Identify which cell holds the provided text, then report its (X, Y) central coordinate. 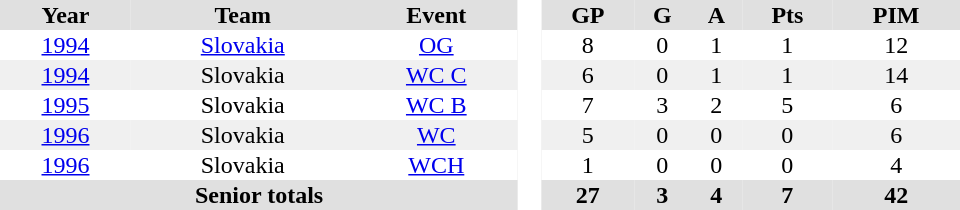
Pts (787, 15)
8 (588, 45)
PIM (896, 15)
WC C (437, 75)
OG (437, 45)
42 (896, 195)
2 (716, 105)
WC B (437, 105)
14 (896, 75)
27 (588, 195)
A (716, 15)
WC (437, 135)
Year (66, 15)
Event (437, 15)
GP (588, 15)
Team (243, 15)
Senior totals (259, 195)
G (662, 15)
12 (896, 45)
1995 (66, 105)
WCH (437, 165)
